Return (x, y) of the center of cell containing provided text 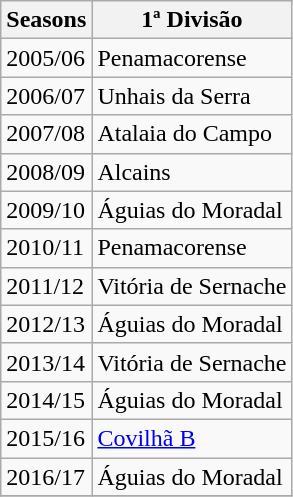
Atalaia do Campo (192, 134)
2005/06 (46, 58)
2009/10 (46, 210)
Unhais da Serra (192, 96)
Covilhã B (192, 438)
2015/16 (46, 438)
Alcains (192, 172)
2006/07 (46, 96)
2014/15 (46, 400)
2013/14 (46, 362)
2010/11 (46, 248)
1ª Divisão (192, 20)
2007/08 (46, 134)
2008/09 (46, 172)
2012/13 (46, 324)
Seasons (46, 20)
2011/12 (46, 286)
2016/17 (46, 477)
